Capture the cell that displays the provided text and extract its (x, y) central coordinate. 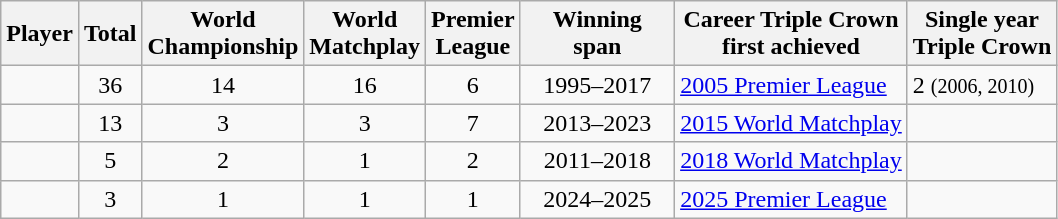
2015 World Matchplay (792, 123)
36 (110, 85)
7 (474, 123)
Player (40, 34)
6 (474, 85)
Total (110, 34)
14 (223, 85)
2011–2018 (597, 161)
2005 Premier League (792, 85)
WorldChampionship (223, 34)
WorldMatchplay (365, 34)
1995–2017 (597, 85)
5 (110, 161)
Single yearTriple Crown (982, 34)
Winningspan (597, 34)
PremierLeague (474, 34)
2018 World Matchplay (792, 161)
2013–2023 (597, 123)
2 (2006, 2010) (982, 85)
13 (110, 123)
2025 Premier League (792, 199)
16 (365, 85)
Career Triple Crownfirst achieved (792, 34)
2024–2025 (597, 199)
